Search for the cell housing the specified text and yield its [X, Y] center coordinate. 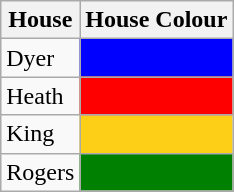
Dyer [40, 58]
King [40, 134]
Rogers [40, 172]
House [40, 20]
Heath [40, 96]
House Colour [156, 20]
